Determine the [x, y] coordinate at the center of the cell enclosing the given text.  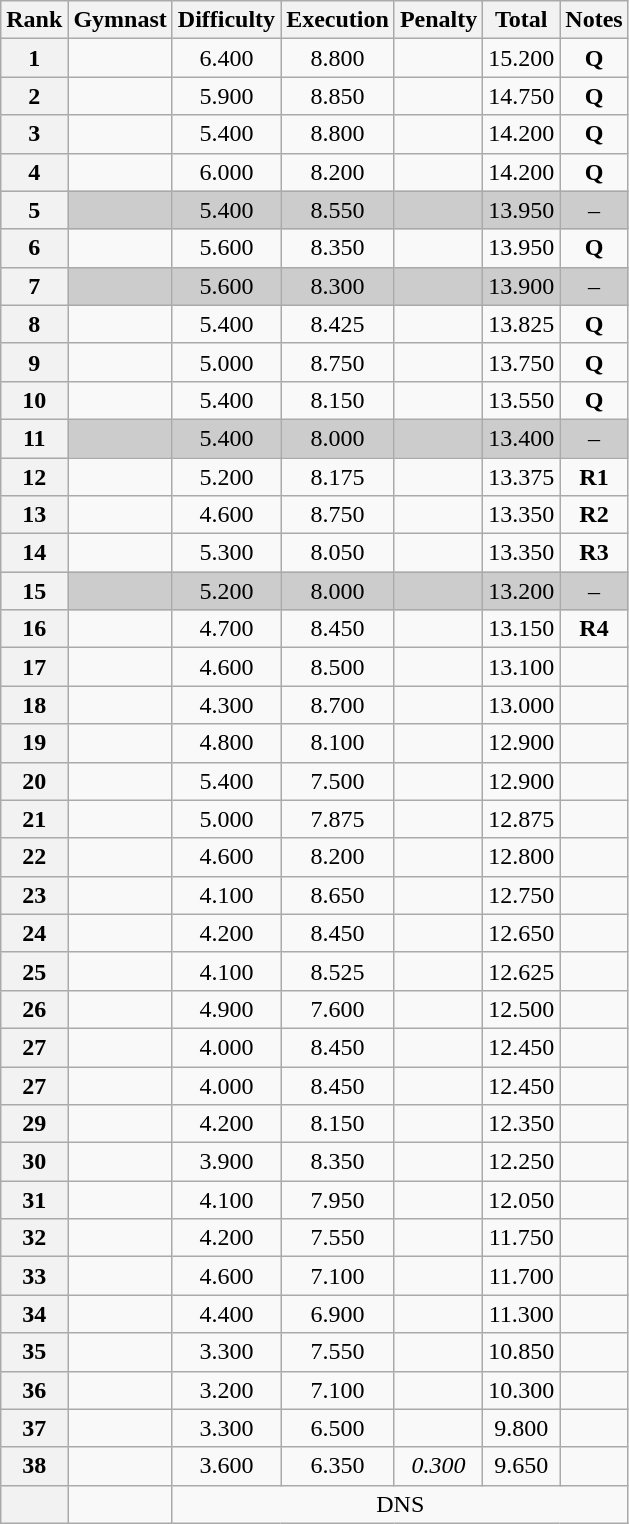
10.850 [522, 1352]
13.100 [522, 667]
3 [34, 134]
32 [34, 1238]
11.750 [522, 1238]
35 [34, 1352]
11.300 [522, 1314]
15 [34, 591]
13.375 [522, 477]
7.600 [338, 1009]
R1 [594, 477]
Gymnast [120, 20]
8.050 [338, 553]
13.825 [522, 324]
Total [522, 20]
6.500 [338, 1428]
4.800 [226, 743]
26 [34, 1009]
33 [34, 1276]
12 [34, 477]
38 [34, 1466]
Rank [34, 20]
18 [34, 705]
19 [34, 743]
13.750 [522, 362]
2 [34, 96]
R3 [594, 553]
12.750 [522, 895]
8.175 [338, 477]
12.875 [522, 819]
4.700 [226, 629]
13 [34, 515]
36 [34, 1390]
10 [34, 400]
37 [34, 1428]
3.900 [226, 1162]
23 [34, 895]
12.650 [522, 933]
30 [34, 1162]
31 [34, 1200]
3.600 [226, 1466]
5.900 [226, 96]
21 [34, 819]
11 [34, 438]
7 [34, 286]
20 [34, 781]
5.300 [226, 553]
9.800 [522, 1428]
29 [34, 1124]
24 [34, 933]
6.400 [226, 58]
34 [34, 1314]
7.950 [338, 1200]
8.300 [338, 286]
8.425 [338, 324]
R4 [594, 629]
17 [34, 667]
5 [34, 210]
8.100 [338, 743]
DNS [400, 1504]
12.800 [522, 857]
1 [34, 58]
9 [34, 362]
13.400 [522, 438]
7.875 [338, 819]
0.300 [438, 1466]
7.500 [338, 781]
8.700 [338, 705]
R2 [594, 515]
6.350 [338, 1466]
8 [34, 324]
Penalty [438, 20]
4.400 [226, 1314]
13.150 [522, 629]
8.650 [338, 895]
13.200 [522, 591]
Execution [338, 20]
9.650 [522, 1466]
13.000 [522, 705]
8.500 [338, 667]
4 [34, 172]
6 [34, 248]
Notes [594, 20]
8.850 [338, 96]
12.350 [522, 1124]
8.550 [338, 210]
8.525 [338, 971]
4.900 [226, 1009]
16 [34, 629]
12.625 [522, 971]
6.900 [338, 1314]
12.050 [522, 1200]
12.250 [522, 1162]
13.900 [522, 286]
4.300 [226, 705]
12.500 [522, 1009]
10.300 [522, 1390]
6.000 [226, 172]
14 [34, 553]
13.550 [522, 400]
25 [34, 971]
Difficulty [226, 20]
14.750 [522, 96]
3.200 [226, 1390]
11.700 [522, 1276]
22 [34, 857]
15.200 [522, 58]
